Detect which cell encompasses the target text, then output its (X, Y) center coordinate. 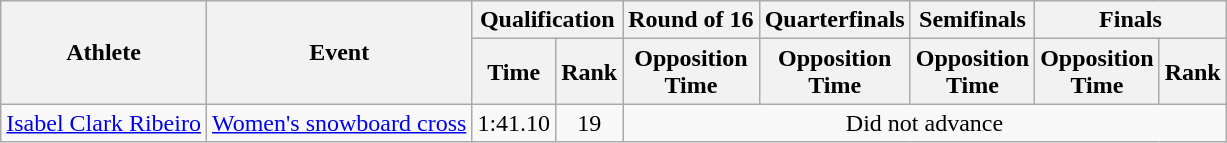
Athlete (104, 52)
Time (514, 72)
1:41.10 (514, 123)
Isabel Clark Ribeiro (104, 123)
Finals (1131, 20)
Round of 16 (691, 20)
Women's snowboard cross (338, 123)
Quarterfinals (834, 20)
Did not advance (924, 123)
Event (338, 52)
Semifinals (972, 20)
Qualification (548, 20)
19 (590, 123)
